Pinpoint the cell where the given text exists, returning its [x, y] midpoint coordinate. 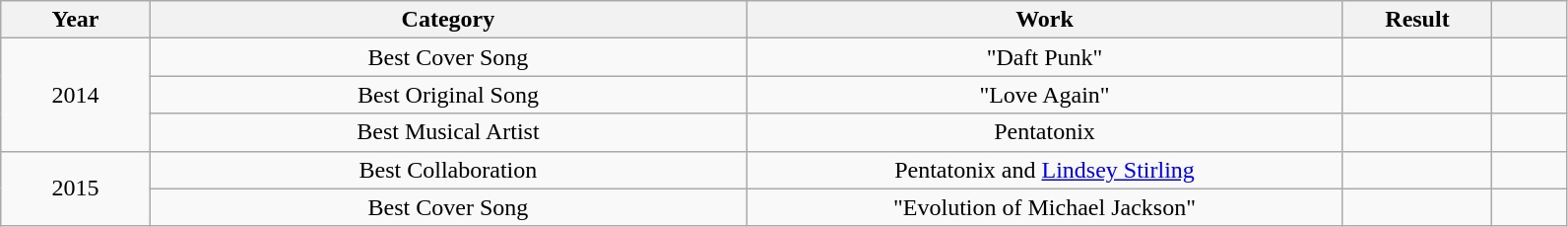
Pentatonix [1045, 132]
Best Original Song [448, 95]
Year [75, 20]
"Daft Punk" [1045, 57]
Pentatonix and Lindsey Stirling [1045, 170]
Result [1416, 20]
Best Musical Artist [448, 132]
2014 [75, 95]
"Love Again" [1045, 95]
Best Collaboration [448, 170]
"Evolution of Michael Jackson" [1045, 207]
Work [1045, 20]
2015 [75, 189]
Category [448, 20]
